Scan for the cell matching the given text and deliver its [X, Y] coordinate at center. 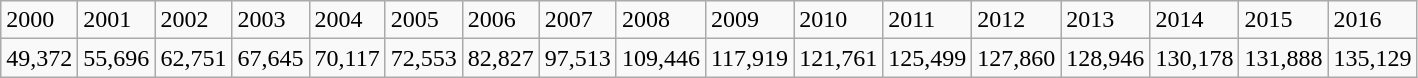
2000 [40, 20]
121,761 [838, 58]
62,751 [194, 58]
127,860 [1016, 58]
2011 [928, 20]
2013 [1106, 20]
2016 [1372, 20]
109,446 [660, 58]
72,553 [424, 58]
2007 [578, 20]
70,117 [347, 58]
2003 [270, 20]
117,919 [749, 58]
55,696 [116, 58]
135,129 [1372, 58]
2015 [1284, 20]
130,178 [1194, 58]
2009 [749, 20]
125,499 [928, 58]
2012 [1016, 20]
2001 [116, 20]
97,513 [578, 58]
2005 [424, 20]
128,946 [1106, 58]
2010 [838, 20]
2004 [347, 20]
2008 [660, 20]
2014 [1194, 20]
49,372 [40, 58]
131,888 [1284, 58]
82,827 [500, 58]
2006 [500, 20]
2002 [194, 20]
67,645 [270, 58]
